Output the [x, y] coordinate of the center of the cell containing the given text.  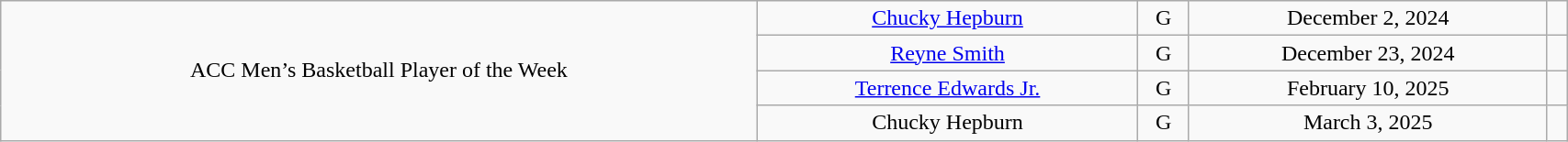
ACC Men’s Basketball Player of the Week [378, 71]
December 2, 2024 [1368, 18]
Reyne Smith [948, 53]
March 3, 2025 [1368, 123]
December 23, 2024 [1368, 53]
Terrence Edwards Jr. [948, 88]
February 10, 2025 [1368, 88]
